Find where the given text appears and provide that cell's center as [X, Y] coordinate. 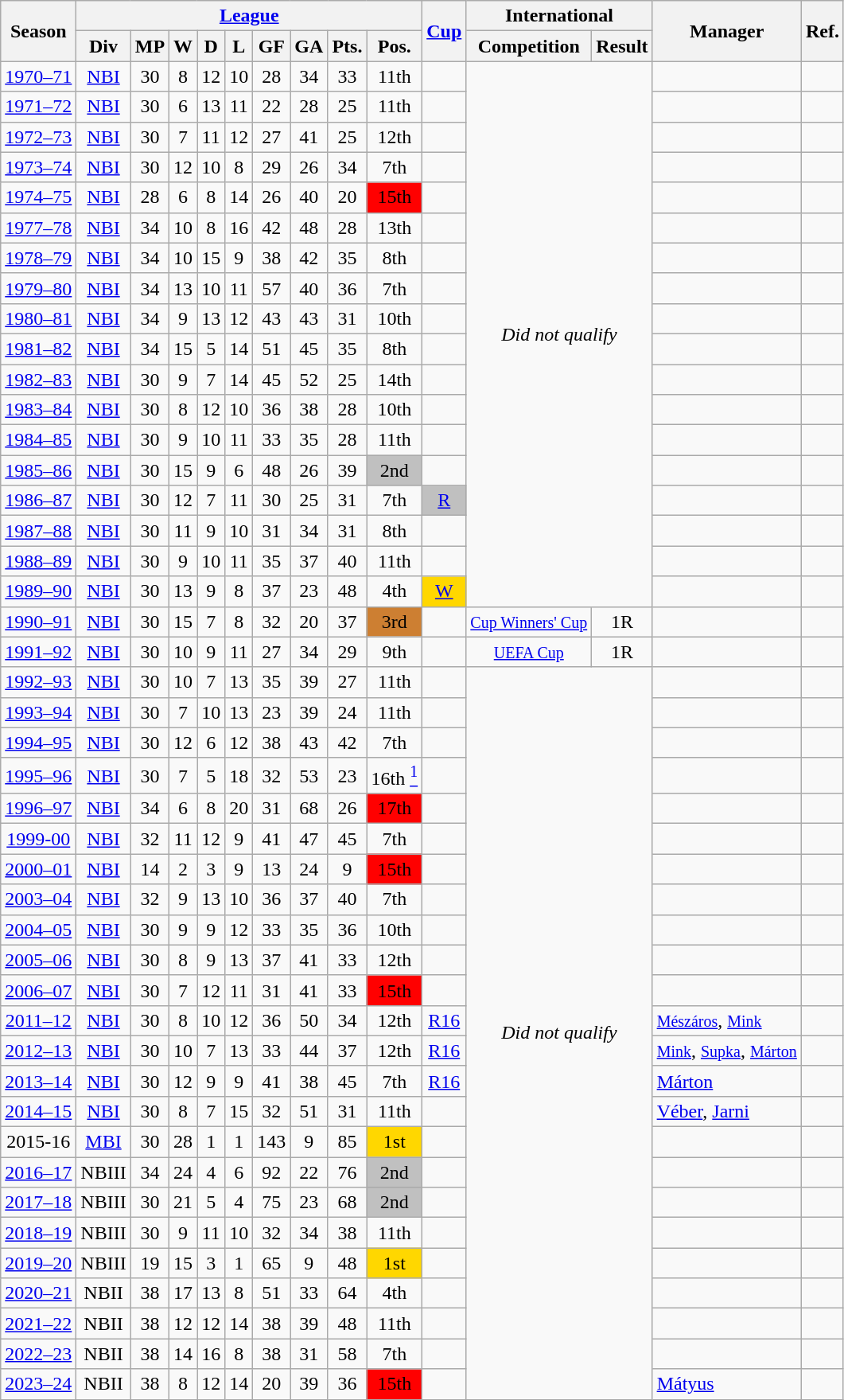
2005–06 [38, 960]
2014–15 [38, 1111]
57 [272, 288]
2000–01 [38, 869]
1973–74 [38, 167]
MP [150, 46]
3rd [395, 622]
L [239, 46]
Competition [529, 46]
19 [150, 1263]
2016–17 [38, 1172]
1979–80 [38, 288]
D [212, 46]
League [250, 16]
2023–24 [38, 1384]
92 [272, 1172]
Márton [727, 1081]
2015-16 [38, 1142]
GF [272, 46]
Pos. [395, 46]
13th [395, 228]
1972–73 [38, 137]
1981–82 [38, 349]
1991–92 [38, 652]
75 [272, 1203]
17th [395, 809]
2022–23 [38, 1354]
Manager [727, 31]
2012–13 [38, 1051]
2 [183, 869]
17 [183, 1293]
1983–84 [38, 410]
1986–87 [38, 501]
1971–72 [38, 107]
1970–71 [38, 76]
2017–18 [38, 1203]
2006–07 [38, 990]
Pts. [347, 46]
Cup Winners' Cup [529, 622]
9th [395, 652]
1988–89 [38, 561]
1990–91 [38, 622]
R [444, 501]
16th 1 [395, 775]
Cup [444, 31]
1982–83 [38, 380]
2013–14 [38, 1081]
2019–20 [38, 1263]
Result [622, 46]
Véber, Jarni [727, 1111]
Div [103, 46]
Ref. [823, 31]
International [559, 16]
53 [309, 775]
58 [347, 1354]
1987–88 [38, 531]
1992–93 [38, 682]
52 [309, 380]
MBI [103, 1142]
2011–12 [38, 1020]
1999-00 [38, 839]
2018–19 [38, 1233]
2021–22 [38, 1324]
47 [309, 839]
21 [183, 1203]
1996–97 [38, 809]
44 [309, 1051]
Mátyus [727, 1384]
2004–05 [38, 930]
50 [309, 1020]
1974–75 [38, 197]
1978–79 [38, 258]
85 [347, 1142]
65 [272, 1263]
1995–96 [38, 775]
1994–95 [38, 743]
1980–81 [38, 318]
1984–85 [38, 440]
18 [239, 775]
GA [309, 46]
UEFA Cup [529, 652]
1993–94 [38, 712]
Season [38, 31]
Mészáros, Mink [727, 1020]
64 [347, 1293]
Mink, Supka, Márton [727, 1051]
1989–90 [38, 591]
76 [347, 1172]
2003–04 [38, 899]
2020–21 [38, 1293]
143 [272, 1142]
1977–78 [38, 228]
1985–86 [38, 470]
14th [395, 380]
